Return (X, Y) of the center of cell containing provided text 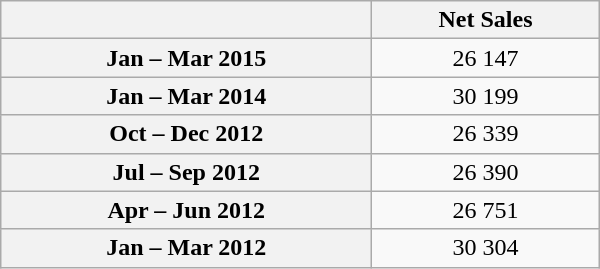
26 751 (486, 210)
Jan – Mar 2015 (186, 58)
26 147 (486, 58)
Jul – Sep 2012 (186, 172)
26 339 (486, 134)
Jan – Mar 2012 (186, 248)
Apr – Jun 2012 (186, 210)
30 199 (486, 96)
Net Sales (486, 20)
30 304 (486, 248)
Jan – Mar 2014 (186, 96)
Oct – Dec 2012 (186, 134)
26 390 (486, 172)
